Return (X, Y) of the center of cell containing provided text 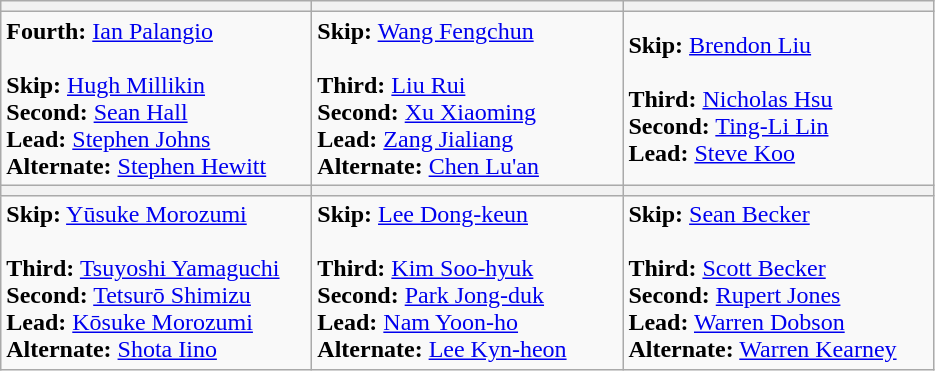
Fourth: Ian PalangioSkip: Hugh Millikin Second: Sean Hall Lead: Stephen Johns Alternate: Stephen Hewitt (156, 98)
Skip: Wang FengchunThird: Liu Rui Second: Xu Xiaoming Lead: Zang Jialiang Alternate: Chen Lu'an (468, 98)
Skip: Yūsuke MorozumiThird: Tsuyoshi Yamaguchi Second: Tetsurō Shimizu Lead: Kōsuke Morozumi Alternate: Shota Iino (156, 282)
Skip: Brendon LiuThird: Nicholas Hsu Second: Ting-Li Lin Lead: Steve Koo (778, 98)
Skip: Lee Dong-keunThird: Kim Soo-hyuk Second: Park Jong-duk Lead: Nam Yoon-ho Alternate: Lee Kyn-heon (468, 282)
Skip: Sean BeckerThird: Scott Becker Second: Rupert Jones Lead: Warren Dobson Alternate: Warren Kearney (778, 282)
